Determine the (x, y) coordinate at the center of the cell enclosing the given text.  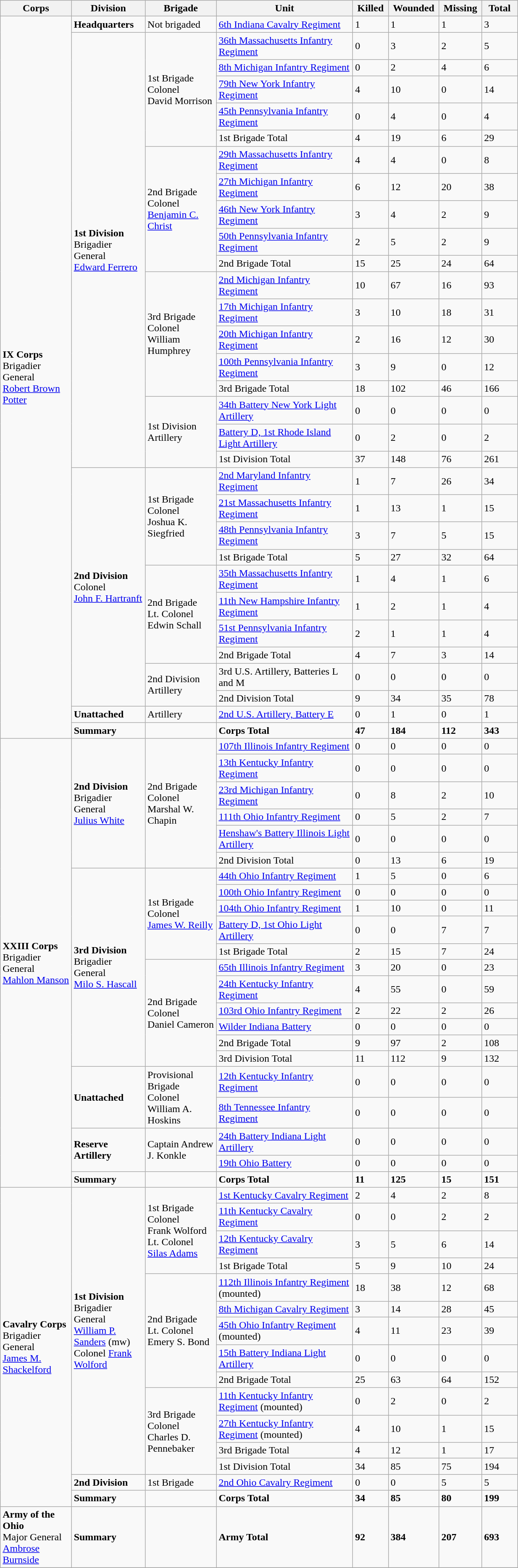
22 (413, 1011)
132 (500, 1059)
125 (413, 1179)
2nd DivisionBrigadier GeneralJulius White (108, 804)
2nd Maryland Infantry Regiment (285, 481)
2nd BrigadeColonelBenjamin C. Christ (181, 209)
20th Michigan Infantry Regiment (285, 340)
8th Michigan Infantry Regiment (285, 68)
13th Kentucky Infantry Regiment (285, 768)
2nd DivisionArtillery (181, 685)
194 (500, 1466)
1st BrigadeColonelJames W. Reilly (181, 914)
34th Battery New York Light Artillery (285, 411)
102 (413, 389)
1st DivisionBrigadier GeneralWilliam P. Sanders (mw)Colonel Frank Wolford (108, 1331)
65th Illinois Infantry Regiment (285, 967)
148 (413, 459)
37 (371, 459)
29th Massachusetts Infantry Regiment (285, 160)
28 (460, 1309)
68 (500, 1287)
151 (500, 1179)
Missing (460, 8)
1st DivisionArtillery (181, 432)
11th New Hampshire Infantry Regiment (285, 606)
384 (413, 1537)
6th Indiana Cavalry Regiment (285, 24)
35 (460, 699)
45th Pennsylvania Infantry Regiment (285, 117)
78 (500, 699)
343 (500, 730)
80 (460, 1498)
103rd Ohio Infantry Regiment (285, 1011)
11th Kentucky Infantry Regiment (mounted) (285, 1401)
30 (500, 340)
12th Kentucky Infantry Regiment (285, 1082)
8th Tennessee Infantry Regiment (285, 1113)
27th Kentucky Infantry Regiment (mounted) (285, 1429)
693 (500, 1537)
2nd BrigadeColonelDaniel Cameron (181, 1013)
3rd BrigadeColonelWilliam Humphrey (181, 334)
108 (500, 1043)
17th Michigan Infantry Regiment (285, 312)
2nd BrigadeColonelMarshal W. Chapin (181, 804)
92 (371, 1537)
50th Pennsylvania Infantry Regiment (285, 242)
2nd U.S. Artillery, Battery E (285, 715)
11th Kentucky Cavalry Regiment (285, 1217)
166 (500, 389)
15th Battery Indiana Light Artillery (285, 1358)
2nd Michigan Infantry Regiment (285, 285)
3rd DivisionBrigadier GeneralMilo S. Hascall (108, 967)
76 (460, 459)
207 (460, 1537)
Army Total (285, 1537)
1st BrigadeColonelJoshua K. Siegfried (181, 516)
1st DivisionBrigadier GeneralEdward Ferrero (108, 250)
111th Ohio Infantry Regiment (285, 817)
48th Pennsylvania Infantry Regiment (285, 536)
Provisional BrigadeColonel William A. Hoskins (181, 1097)
24th Kentucky Infantry Regiment (285, 989)
Total (500, 8)
44th Ohio Infantry Regiment (285, 876)
47 (371, 730)
59 (500, 989)
261 (500, 459)
199 (500, 1498)
45th Ohio Infantry Regiment (mounted) (285, 1331)
46th New York Infantry Regiment (285, 214)
XXIII CorpsBrigadier GeneralMahlon Manson (36, 963)
100th Ohio Infantry Regiment (285, 892)
Henshaw's Battery Illinois Light Artillery (285, 839)
75 (460, 1466)
8th Michigan Cavalry Regiment (285, 1309)
Wounded (413, 8)
17 (500, 1450)
21st Massachusetts Infantry Regiment (285, 508)
152 (500, 1380)
100th Pennsylvania Infantry Regiment (285, 367)
19th Ohio Battery (285, 1163)
3rd BrigadeColonelCharles D. Pennebaker (181, 1431)
104th Ohio Infantry Regiment (285, 908)
51st Pennsylvania Infantry Regiment (285, 633)
67 (413, 285)
Headquarters (108, 24)
63 (413, 1380)
27 (413, 557)
79th New York Infantry Regiment (285, 89)
107th Illinois Infantry Regiment (285, 746)
29 (500, 138)
2nd Division (108, 1482)
Captain Andrew J. Konkle (181, 1149)
Division (108, 8)
35th Massachusetts Infantry Regiment (285, 579)
2nd DivisionColonelJohn F. Hartranft (108, 587)
Killed (371, 8)
Wilder Indiana Battery (285, 1027)
1st BrigadeColonelFrank WolfordLt. Colonel Silas Adams (181, 1230)
93 (500, 285)
Not brigaded (181, 24)
36th Massachusetts Infantry Regiment (285, 46)
23rd Michigan Infantry Regiment (285, 795)
45 (500, 1309)
Reserve Artillery (108, 1149)
1st Kentucky Cavalry Regiment (285, 1195)
Brigade (181, 8)
3rd Division Total (285, 1059)
24th Battery Indiana Light Artillery (285, 1142)
39 (500, 1331)
Battery D, 1st Rhode Island Light Artillery (285, 437)
27th Michigan Infantry Regiment (285, 187)
Corps (36, 8)
97 (413, 1043)
12th Kentucky Cavalry Regiment (285, 1244)
2nd BrigadeLt. ColonelEdwin Schall (181, 614)
1st BrigadeColonelDavid Morrison (181, 89)
Battery D, 1st Ohio Light Artillery (285, 929)
3rd U.S. Artillery, Batteries L and M (285, 677)
55 (413, 989)
Unit (285, 8)
2nd Ohio Cavalry Regiment (285, 1482)
Cavalry CorpsBrigadier GeneralJames M. Shackelford (36, 1347)
IX CorpsBrigadier GeneralRobert Brown Potter (36, 377)
112th Illinois Infantry Regiment (mounted) (285, 1287)
46 (460, 389)
32 (460, 557)
184 (413, 730)
31 (500, 312)
2nd BrigadeLt. ColonelEmery S. Bond (181, 1331)
1st Brigade (181, 1482)
Artillery (181, 715)
Army of the OhioMajor GeneralAmbrose Burnside (36, 1537)
